Determine the [x, y] coordinate at the center of the cell enclosing the given text.  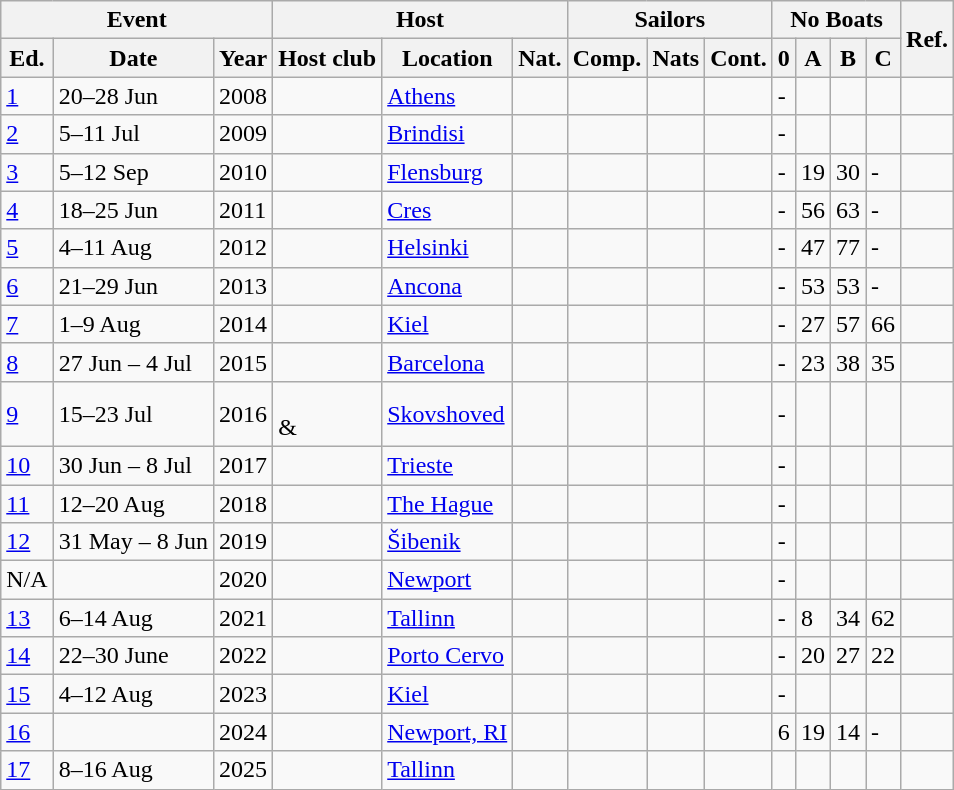
Nat. [540, 58]
0 [784, 58]
3 [27, 172]
17 [27, 770]
12–20 Aug [133, 503]
4–12 Aug [133, 694]
15 [27, 694]
2022 [244, 656]
Cres [448, 210]
Date [133, 58]
2 [27, 134]
Flensburg [448, 172]
Year [244, 58]
2025 [244, 770]
Host [420, 20]
4–11 Aug [133, 248]
2023 [244, 694]
47 [812, 248]
57 [848, 324]
2021 [244, 618]
Newport, RI [448, 732]
1 [27, 96]
13 [27, 618]
2009 [244, 134]
6–14 Aug [133, 618]
21–29 Jun [133, 286]
2012 [244, 248]
35 [884, 362]
10 [27, 465]
16 [27, 732]
77 [848, 248]
The Hague [448, 503]
30 Jun – 8 Jul [133, 465]
20 [812, 656]
Sailors [670, 20]
2008 [244, 96]
Athens [448, 96]
2014 [244, 324]
2015 [244, 362]
Porto Cervo [448, 656]
27 Jun – 4 Jul [133, 362]
22–30 June [133, 656]
Trieste [448, 465]
Barcelona [448, 362]
56 [812, 210]
Nats [676, 58]
5 [27, 248]
11 [27, 503]
Location [448, 58]
66 [884, 324]
Comp. [607, 58]
15–23 Jul [133, 414]
22 [884, 656]
2011 [244, 210]
C [884, 58]
Ref. [928, 39]
Šibenik [448, 542]
38 [848, 362]
& [328, 414]
4 [27, 210]
5–11 Jul [133, 134]
A [812, 58]
2010 [244, 172]
Ancona [448, 286]
2020 [244, 580]
2024 [244, 732]
Host club [328, 58]
Skovshoved [448, 414]
Helsinki [448, 248]
12 [27, 542]
Brindisi [448, 134]
No Boats [836, 20]
2018 [244, 503]
1–9 Aug [133, 324]
62 [884, 618]
Event [137, 20]
2017 [244, 465]
Ed. [27, 58]
7 [27, 324]
B [848, 58]
23 [812, 362]
Cont. [739, 58]
Newport [448, 580]
2016 [244, 414]
2013 [244, 286]
N/A [27, 580]
31 May – 8 Jun [133, 542]
18–25 Jun [133, 210]
9 [27, 414]
20–28 Jun [133, 96]
30 [848, 172]
63 [848, 210]
2019 [244, 542]
34 [848, 618]
8–16 Aug [133, 770]
5–12 Sep [133, 172]
